Provide the [x, y] coordinate of the cell's center where the given text is located.  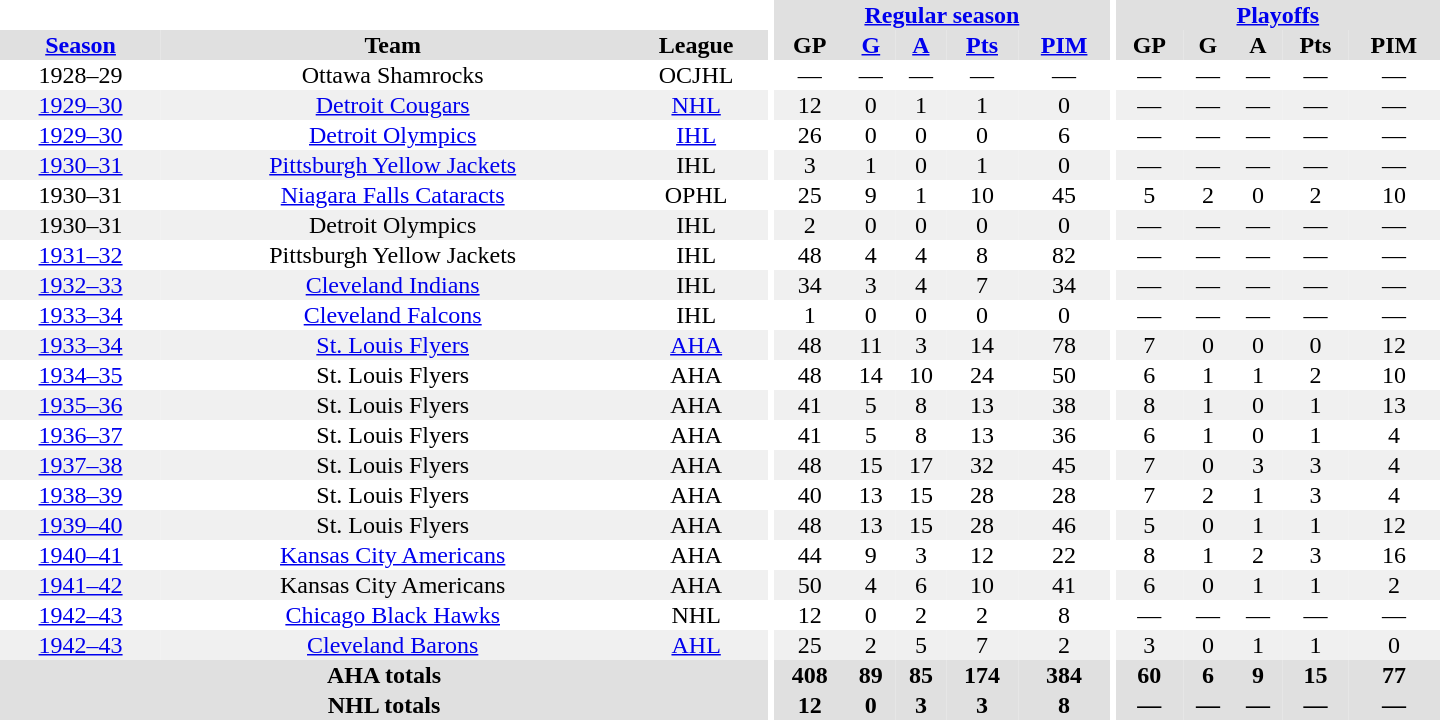
League [696, 45]
AHL [696, 645]
174 [982, 675]
36 [1064, 435]
408 [810, 675]
32 [982, 465]
1928–29 [80, 75]
17 [921, 465]
Niagara Falls Cataracts [392, 195]
60 [1150, 675]
Team [392, 45]
1938–39 [80, 495]
OCJHL [696, 75]
44 [810, 555]
1935–36 [80, 405]
22 [1064, 555]
AHA totals [384, 675]
46 [1064, 525]
Cleveland Barons [392, 645]
Ottawa Shamrocks [392, 75]
89 [871, 675]
1932–33 [80, 285]
1934–35 [80, 375]
82 [1064, 255]
Chicago Black Hawks [392, 615]
11 [871, 345]
NHL totals [384, 705]
Regular season [942, 15]
1941–42 [80, 585]
Playoffs [1278, 15]
16 [1394, 555]
1940–41 [80, 555]
OPHL [696, 195]
384 [1064, 675]
Cleveland Falcons [392, 315]
77 [1394, 675]
Season [80, 45]
Detroit Cougars [392, 105]
1939–40 [80, 525]
38 [1064, 405]
1931–32 [80, 255]
85 [921, 675]
40 [810, 495]
1937–38 [80, 465]
1936–37 [80, 435]
Cleveland Indians [392, 285]
78 [1064, 345]
24 [982, 375]
26 [810, 135]
